Determine the [x, y] coordinate at the center of the cell enclosing the given text.  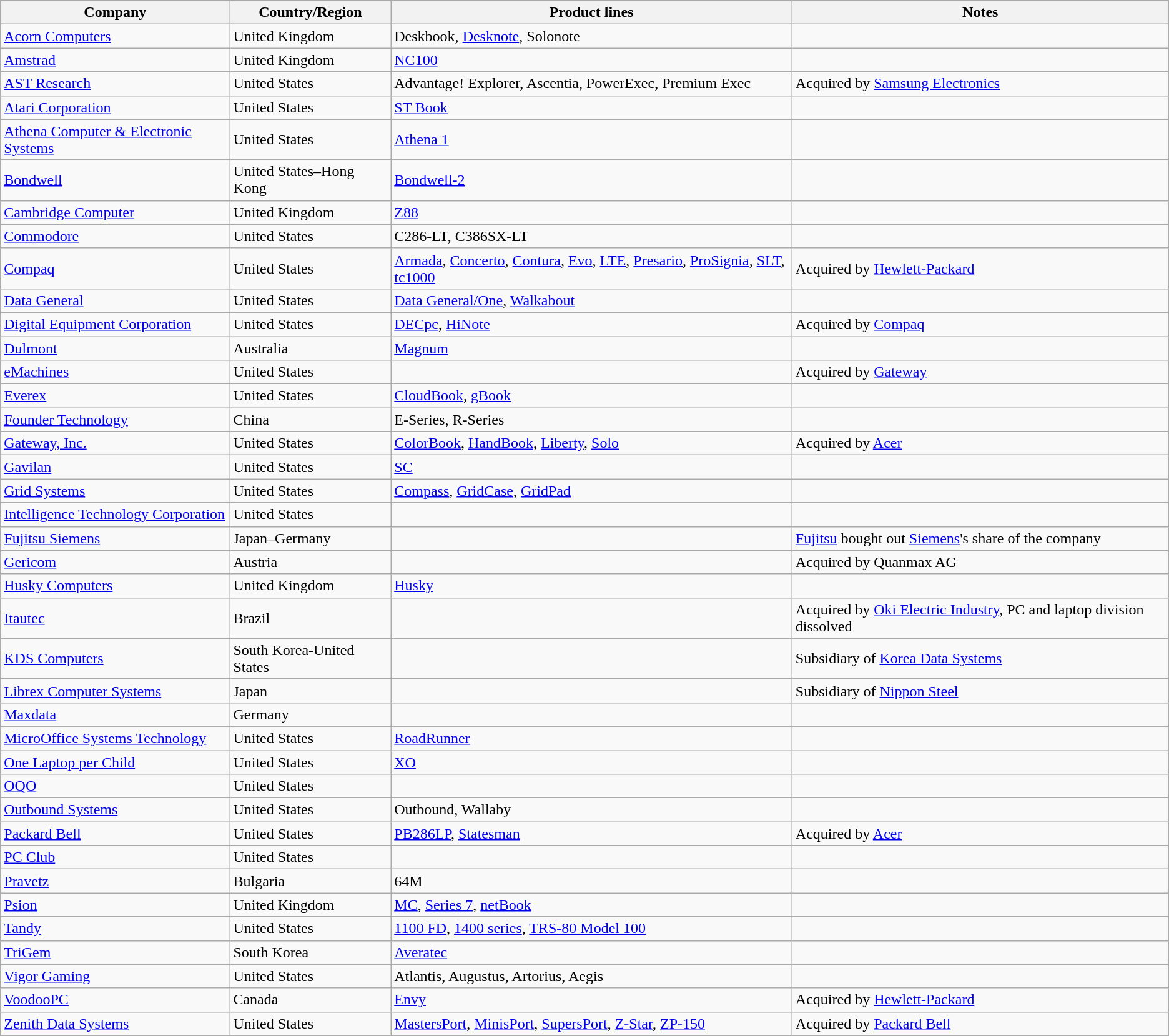
Amstrad [115, 60]
Librex Computer Systems [115, 691]
CloudBook, gBook [592, 396]
Zenith Data Systems [115, 1024]
Company [115, 12]
Data General [115, 300]
Outbound Systems [115, 810]
Compaq [115, 269]
Digital Equipment Corporation [115, 324]
MicroOffice Systems Technology [115, 738]
PC Club [115, 857]
Notes [980, 12]
MastersPort, MinisPort, SupersPort, Z-Star, ZP-150 [592, 1024]
Packard Bell [115, 834]
Founder Technology [115, 420]
Gateway, Inc. [115, 443]
Compass, GridCase, GridPad [592, 491]
South Korea-United States [310, 658]
South Korea [310, 952]
Z88 [592, 212]
ST Book [592, 107]
NC100 [592, 60]
Australia [310, 348]
DECpc, HiNote [592, 324]
Psion [115, 905]
VoodooPC [115, 1000]
XO [592, 762]
Gavilan [115, 467]
Commodore [115, 236]
Bondwell-2 [592, 180]
Gericom [115, 562]
ColorBook, HandBook, Liberty, Solo [592, 443]
Acquired by Compaq [980, 324]
Japan–Germany [310, 538]
OQO [115, 786]
Brazil [310, 618]
Bondwell [115, 180]
Everex [115, 396]
Itautec [115, 618]
Husky Computers [115, 586]
Germany [310, 714]
Vigor Gaming [115, 976]
Data General/One, Walkabout [592, 300]
C286-LT, C386SX-LT [592, 236]
Acquired by Packard Bell [980, 1024]
Acquired by Gateway [980, 372]
Magnum [592, 348]
Grid Systems [115, 491]
E-Series, R-Series [592, 420]
Fujitsu bought out Siemens's share of the company [980, 538]
Husky [592, 586]
Subsidiary of Nippon Steel [980, 691]
Outbound, Wallaby [592, 810]
Acquired by Quanmax AG [980, 562]
Fujitsu Siemens [115, 538]
Acquired by Oki Electric Industry, PC and laptop division dissolved [980, 618]
Cambridge Computer [115, 212]
Austria [310, 562]
KDS Computers [115, 658]
Atari Corporation [115, 107]
SC [592, 467]
Tandy [115, 929]
RoadRunner [592, 738]
Country/Region [310, 12]
64M [592, 881]
Maxdata [115, 714]
Bulgaria [310, 881]
Product lines [592, 12]
Subsidiary of Korea Data Systems [980, 658]
Athena 1 [592, 140]
eMachines [115, 372]
PB286LP, Statesman [592, 834]
Averatec [592, 952]
TriGem [115, 952]
AST Research [115, 84]
Deskbook, Desknote, Solonote [592, 36]
United States–Hong Kong [310, 180]
1100 FD, 1400 series, TRS-80 Model 100 [592, 929]
Pravetz [115, 881]
One Laptop per Child [115, 762]
Armada, Concerto, Contura, Evo, LTE, Presario, ProSignia, SLT, tc1000 [592, 269]
Envy [592, 1000]
China [310, 420]
Acquired by Samsung Electronics [980, 84]
Japan [310, 691]
MC, Series 7, netBook [592, 905]
Athena Computer & Electronic Systems [115, 140]
Acorn Computers [115, 36]
Dulmont [115, 348]
Advantage! Explorer, Ascentia, PowerExec, Premium Exec [592, 84]
Canada [310, 1000]
Intelligence Technology Corporation [115, 515]
Atlantis, Augustus, Artorius, Aegis [592, 976]
